Find where the given text appears and provide that cell's center as (X, Y) coordinate. 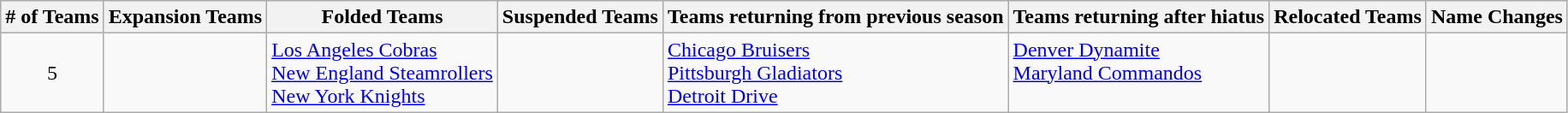
Teams returning after hiatus (1138, 17)
Los Angeles CobrasNew England SteamrollersNew York Knights (383, 73)
Suspended Teams (580, 17)
5 (52, 73)
Denver DynamiteMaryland Commandos (1138, 73)
# of Teams (52, 17)
Expansion Teams (185, 17)
Name Changes (1496, 17)
Chicago BruisersPittsburgh GladiatorsDetroit Drive (835, 73)
Teams returning from previous season (835, 17)
Folded Teams (383, 17)
Relocated Teams (1348, 17)
